Output the (X, Y) coordinate of the center of the cell containing the given text.  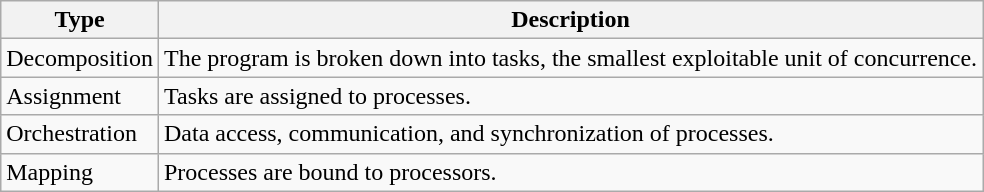
Processes are bound to processors. (570, 172)
Type (80, 20)
Assignment (80, 96)
Decomposition (80, 58)
Mapping (80, 172)
Orchestration (80, 134)
Description (570, 20)
The program is broken down into tasks, the smallest exploitable unit of concurrence. (570, 58)
Tasks are assigned to processes. (570, 96)
Data access, communication, and synchronization of processes. (570, 134)
